Identify which cell holds the provided text, then report its [x, y] central coordinate. 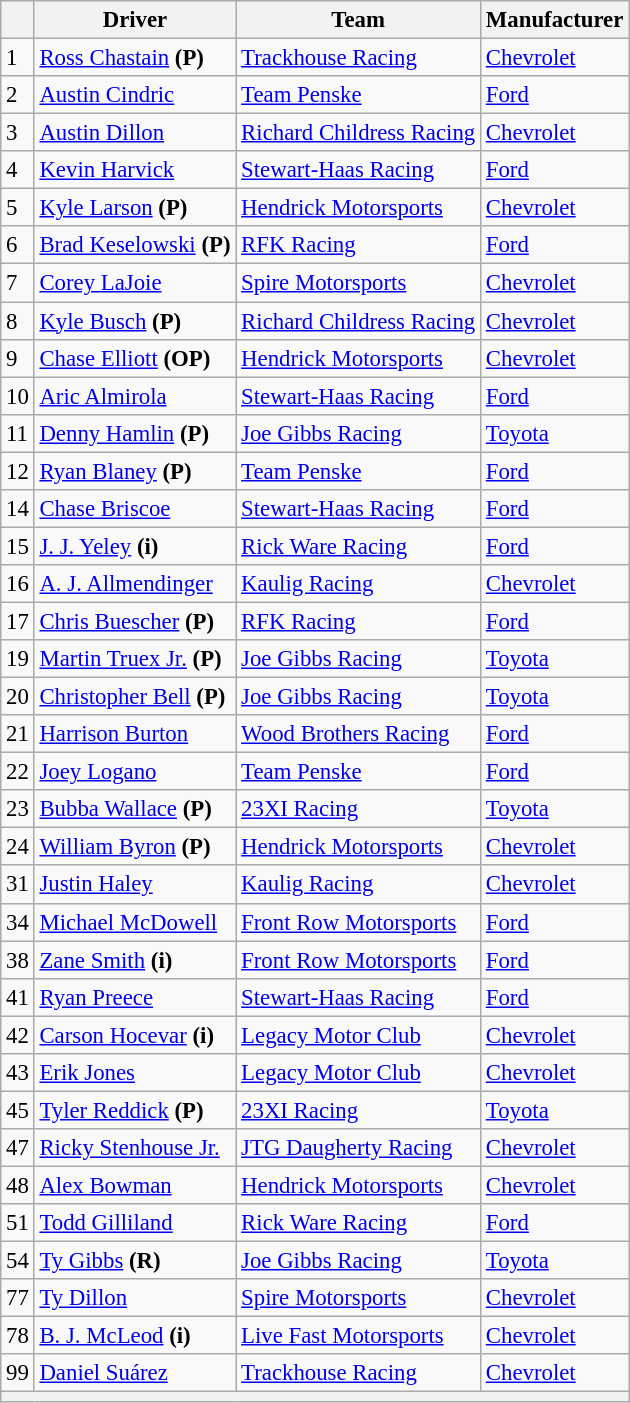
A. J. Allmendinger [135, 584]
Todd Gilliland [135, 1223]
Team [358, 20]
Bubba Wallace (P) [135, 809]
Harrison Burton [135, 734]
Martin Truex Jr. (P) [135, 659]
77 [18, 1298]
Brad Keselowski (P) [135, 245]
Ty Gibbs (R) [135, 1261]
21 [18, 734]
8 [18, 321]
45 [18, 1110]
7 [18, 283]
22 [18, 772]
Kevin Harvick [135, 170]
51 [18, 1223]
Austin Cindric [135, 95]
JTG Daugherty Racing [358, 1148]
Erik Jones [135, 1073]
41 [18, 997]
Tyler Reddick (P) [135, 1110]
Alex Bowman [135, 1185]
6 [18, 245]
Ty Dillon [135, 1298]
Chase Elliott (OP) [135, 358]
10 [18, 396]
38 [18, 960]
23 [18, 809]
Chris Buescher (P) [135, 621]
12 [18, 471]
4 [18, 170]
24 [18, 847]
Aric Almirola [135, 396]
54 [18, 1261]
Daniel Suárez [135, 1373]
Live Fast Motorsports [358, 1336]
2 [18, 95]
William Byron (P) [135, 847]
Austin Dillon [135, 133]
99 [18, 1373]
78 [18, 1336]
B. J. McLeod (i) [135, 1336]
3 [18, 133]
42 [18, 1035]
19 [18, 659]
5 [18, 208]
16 [18, 584]
17 [18, 621]
9 [18, 358]
47 [18, 1148]
Ross Chastain (P) [135, 58]
15 [18, 546]
Kyle Busch (P) [135, 321]
Ricky Stenhouse Jr. [135, 1148]
1 [18, 58]
Corey LaJoie [135, 283]
Driver [135, 20]
Kyle Larson (P) [135, 208]
14 [18, 509]
34 [18, 922]
43 [18, 1073]
Michael McDowell [135, 922]
Justin Haley [135, 885]
Ryan Blaney (P) [135, 471]
Ryan Preece [135, 997]
Manufacturer [555, 20]
Denny Hamlin (P) [135, 433]
Christopher Bell (P) [135, 697]
Carson Hocevar (i) [135, 1035]
J. J. Yeley (i) [135, 546]
Zane Smith (i) [135, 960]
11 [18, 433]
Joey Logano [135, 772]
20 [18, 697]
48 [18, 1185]
31 [18, 885]
Wood Brothers Racing [358, 734]
Chase Briscoe [135, 509]
